Locate the cell with the specified text and output its [x, y] center coordinate. 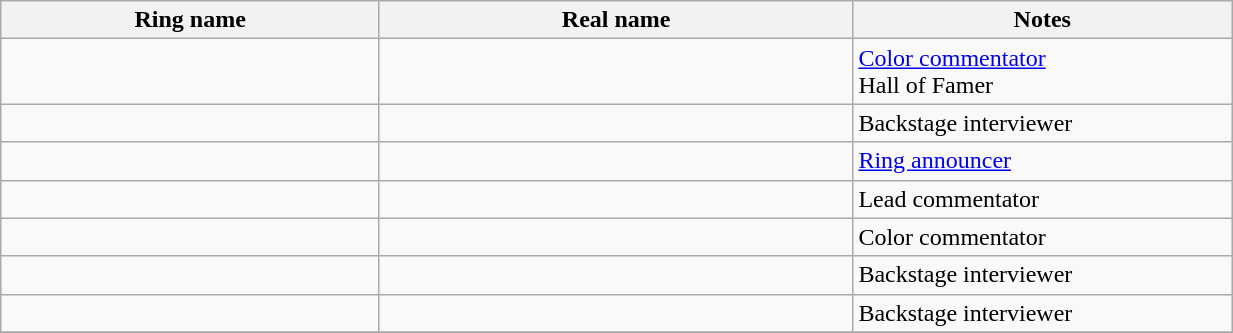
Ring name [190, 20]
Real name [616, 20]
Color commentator [1042, 237]
Color commentatorHall of Famer [1042, 72]
Ring announcer [1042, 161]
Lead commentator [1042, 199]
Notes [1042, 20]
